From the cell containing the given text, extract its center point as [x, y] coordinate. 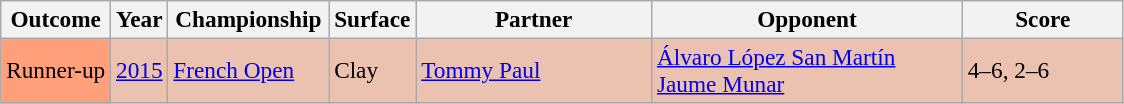
2015 [140, 70]
Year [140, 19]
Tommy Paul [534, 70]
Runner-up [56, 70]
Opponent [808, 19]
Clay [372, 70]
Surface [372, 19]
Score [1042, 19]
Championship [248, 19]
Outcome [56, 19]
Álvaro López San Martín Jaume Munar [808, 70]
4–6, 2–6 [1042, 70]
Partner [534, 19]
French Open [248, 70]
